Provide the [x, y] coordinate of the cell's center where the given text is located.  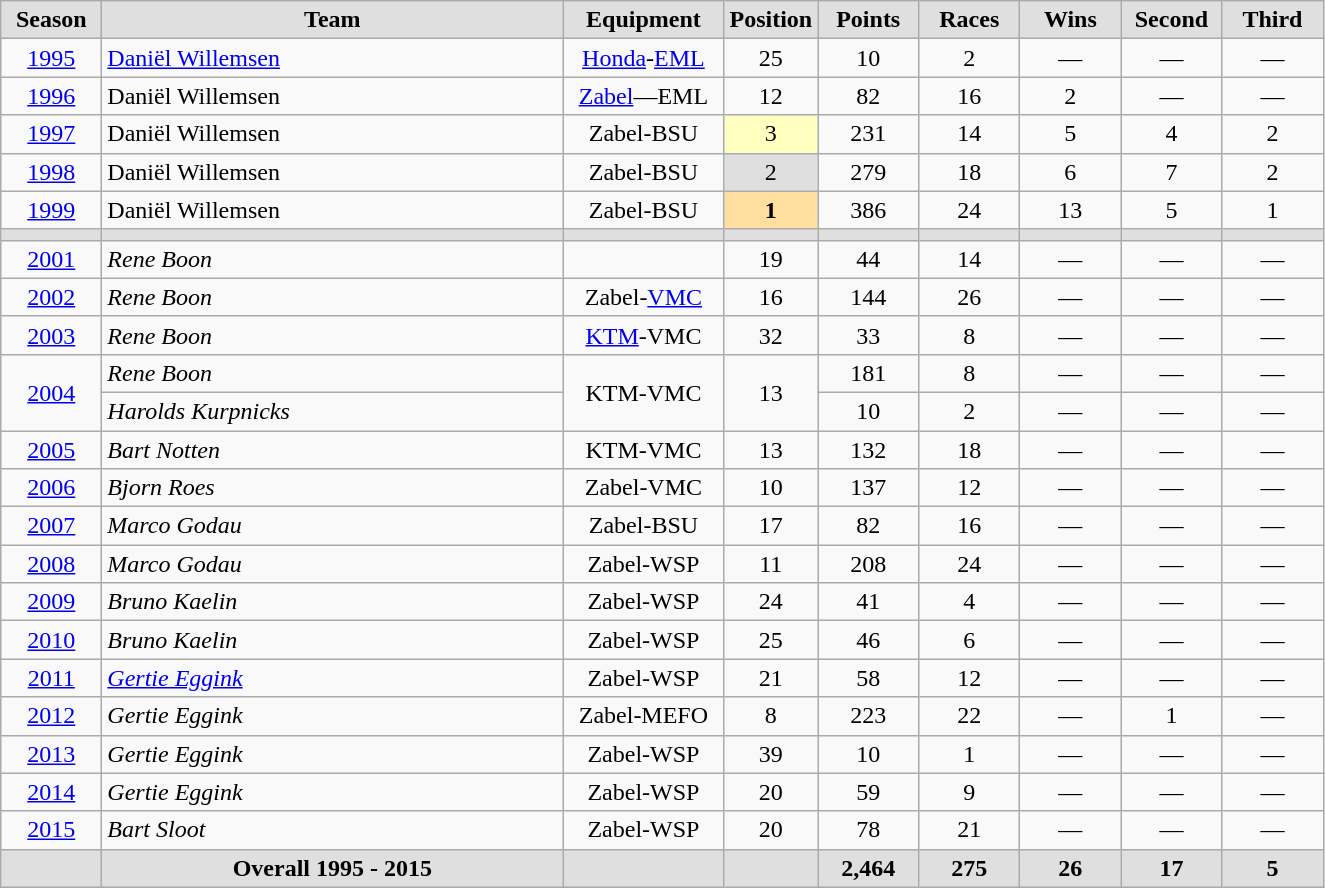
Wins [1070, 20]
2010 [52, 640]
2003 [52, 335]
Harolds Kurpnicks [332, 411]
Position [771, 20]
Bjorn Roes [332, 488]
137 [868, 488]
1995 [52, 58]
41 [868, 602]
2008 [52, 564]
181 [868, 373]
7 [1172, 172]
2013 [52, 754]
11 [771, 564]
2007 [52, 526]
2001 [52, 259]
132 [868, 449]
58 [868, 678]
Third [1272, 20]
2002 [52, 297]
32 [771, 335]
22 [970, 716]
208 [868, 564]
2011 [52, 678]
Team [332, 20]
9 [970, 792]
1999 [52, 210]
Races [970, 20]
2004 [52, 392]
39 [771, 754]
59 [868, 792]
19 [771, 259]
1998 [52, 172]
44 [868, 259]
Points [868, 20]
Second [1172, 20]
231 [868, 134]
Season [52, 20]
Zabel—EML [644, 96]
Zabel-MEFO [644, 716]
223 [868, 716]
78 [868, 830]
2005 [52, 449]
Bart Notten [332, 449]
2006 [52, 488]
46 [868, 640]
144 [868, 297]
Honda-EML [644, 58]
Bart Sloot [332, 830]
2009 [52, 602]
3 [771, 134]
2,464 [868, 868]
Overall 1995 - 2015 [332, 868]
275 [970, 868]
2012 [52, 716]
1997 [52, 134]
279 [868, 172]
2014 [52, 792]
Equipment [644, 20]
386 [868, 210]
33 [868, 335]
1996 [52, 96]
2015 [52, 830]
